Output the (X, Y) coordinate of the center of the cell containing the given text.  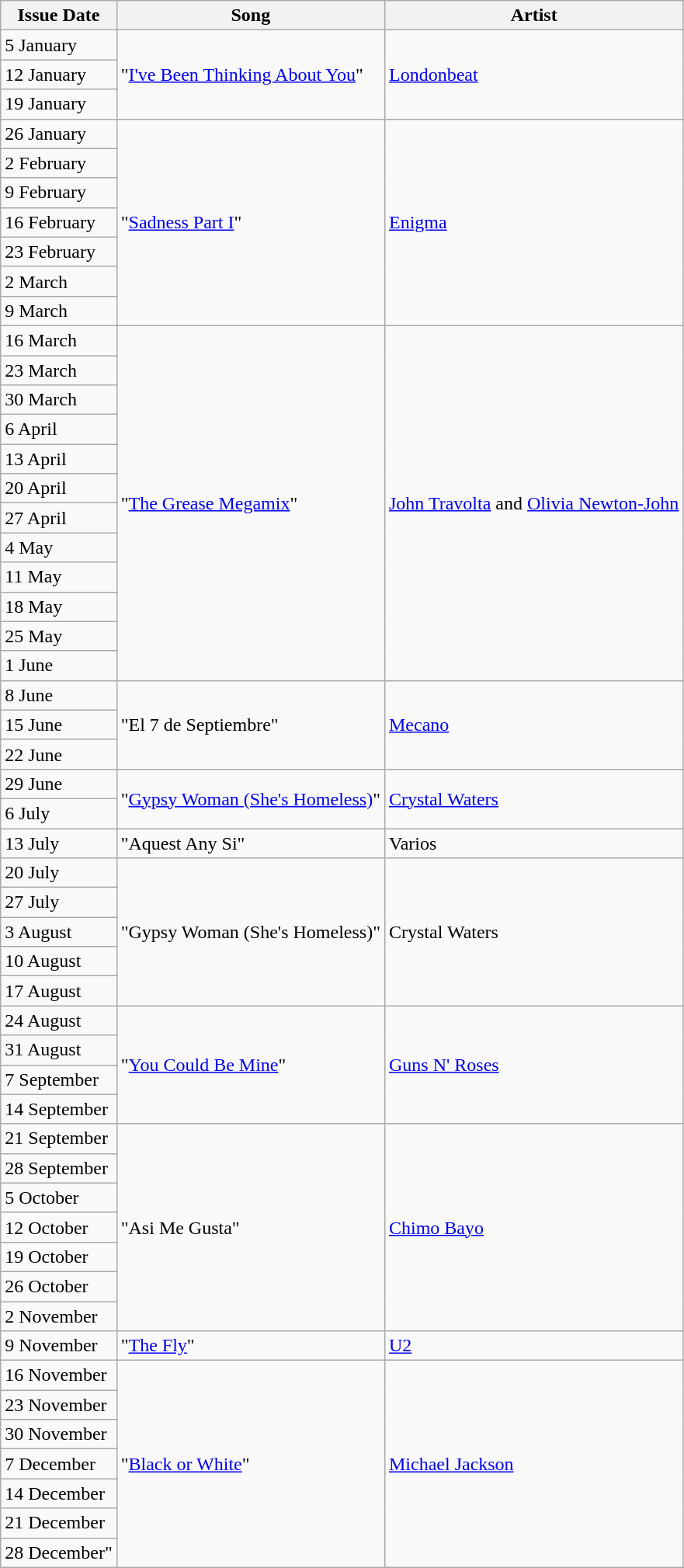
Michael Jackson (533, 1464)
7 September (59, 1080)
Artist (533, 16)
13 April (59, 459)
"Asi Me Gusta" (250, 1227)
13 July (59, 843)
2 March (59, 281)
26 October (59, 1286)
"I've Been Thinking About You" (250, 75)
19 January (59, 104)
1 June (59, 666)
19 October (59, 1257)
9 February (59, 193)
14 December (59, 1493)
11 May (59, 577)
22 June (59, 754)
6 July (59, 813)
29 June (59, 784)
16 November (59, 1375)
27 April (59, 518)
Varios (533, 843)
25 May (59, 636)
23 November (59, 1405)
Song (250, 16)
"El 7 de Septiembre" (250, 725)
2 November (59, 1316)
"Sadness Part I" (250, 222)
31 August (59, 1050)
21 September (59, 1139)
12 January (59, 75)
28 December" (59, 1552)
16 March (59, 340)
30 March (59, 400)
21 December (59, 1523)
"Aquest Any Si" (250, 843)
Londonbeat (533, 75)
U2 (533, 1346)
9 November (59, 1346)
Chimo Bayo (533, 1227)
Enigma (533, 222)
17 August (59, 991)
28 September (59, 1168)
"The Fly" (250, 1346)
20 April (59, 488)
"Black or White" (250, 1464)
30 November (59, 1434)
John Travolta and Olivia Newton-John (533, 503)
23 March (59, 370)
Issue Date (59, 16)
26 January (59, 134)
5 January (59, 45)
18 May (59, 607)
4 May (59, 548)
14 September (59, 1109)
20 July (59, 873)
2 February (59, 163)
Guns N' Roses (533, 1065)
5 October (59, 1198)
"You Could Be Mine" (250, 1065)
27 July (59, 902)
Mecano (533, 725)
7 December (59, 1464)
16 February (59, 222)
"The Grease Megamix" (250, 503)
8 June (59, 695)
12 October (59, 1227)
9 March (59, 311)
10 August (59, 961)
6 April (59, 429)
24 August (59, 1020)
15 June (59, 725)
23 February (59, 252)
3 August (59, 932)
